Provide the (x, y) coordinate of the cell's center where the given text is located.  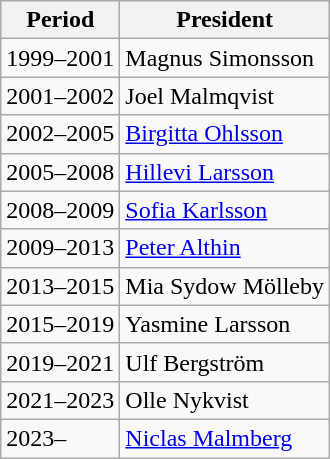
Sofia Karlsson (225, 210)
Joel Malmqvist (225, 96)
2009–2013 (60, 248)
2001–2002 (60, 96)
2002–2005 (60, 134)
2008–2009 (60, 210)
Yasmine Larsson (225, 324)
Peter Althin (225, 248)
1999–2001 (60, 58)
Magnus Simonsson (225, 58)
President (225, 20)
2013–2015 (60, 286)
Mia Sydow Mölleby (225, 286)
2005–2008 (60, 172)
Hillevi Larsson (225, 172)
Niclas Malmberg (225, 438)
2023– (60, 438)
Ulf Bergström (225, 362)
Period (60, 20)
2019–2021 (60, 362)
Olle Nykvist (225, 400)
2015–2019 (60, 324)
2021–2023 (60, 400)
Birgitta Ohlsson (225, 134)
